Pinpoint the cell where the given text exists, returning its (x, y) midpoint coordinate. 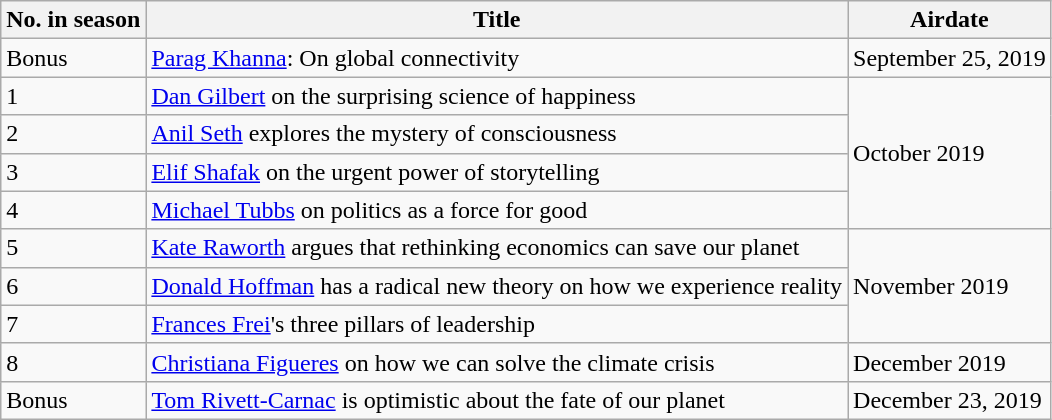
5 (74, 248)
4 (74, 210)
Airdate (950, 20)
Christiana Figueres on how we can solve the climate crisis (497, 362)
7 (74, 324)
Kate Raworth argues that rethinking economics can save our planet (497, 248)
Michael Tubbs on politics as a force for good (497, 210)
3 (74, 172)
October 2019 (950, 153)
2 (74, 134)
Tom Rivett-Carnac is optimistic about the fate of our planet (497, 400)
Title (497, 20)
Parag Khanna: On global connectivity (497, 58)
6 (74, 286)
No. in season (74, 20)
1 (74, 96)
September 25, 2019 (950, 58)
Frances Frei's three pillars of leadership (497, 324)
Donald Hoffman has a radical new theory on how we experience reality (497, 286)
8 (74, 362)
Dan Gilbert on the surprising science of happiness (497, 96)
November 2019 (950, 286)
December 2019 (950, 362)
Anil Seth explores the mystery of consciousness (497, 134)
December 23, 2019 (950, 400)
Elif Shafak on the urgent power of storytelling (497, 172)
